Extract the (X, Y) coordinate from the center of the cell holding the provided text.  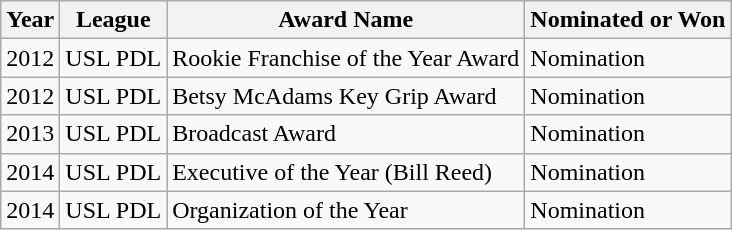
Rookie Franchise of the Year Award (346, 58)
League (114, 20)
Betsy McAdams Key Grip Award (346, 96)
Broadcast Award (346, 134)
Executive of the Year (Bill Reed) (346, 172)
Organization of the Year (346, 210)
Award Name (346, 20)
Nominated or Won (628, 20)
2013 (30, 134)
Year (30, 20)
